Identify which cell holds the provided text, then report its [X, Y] central coordinate. 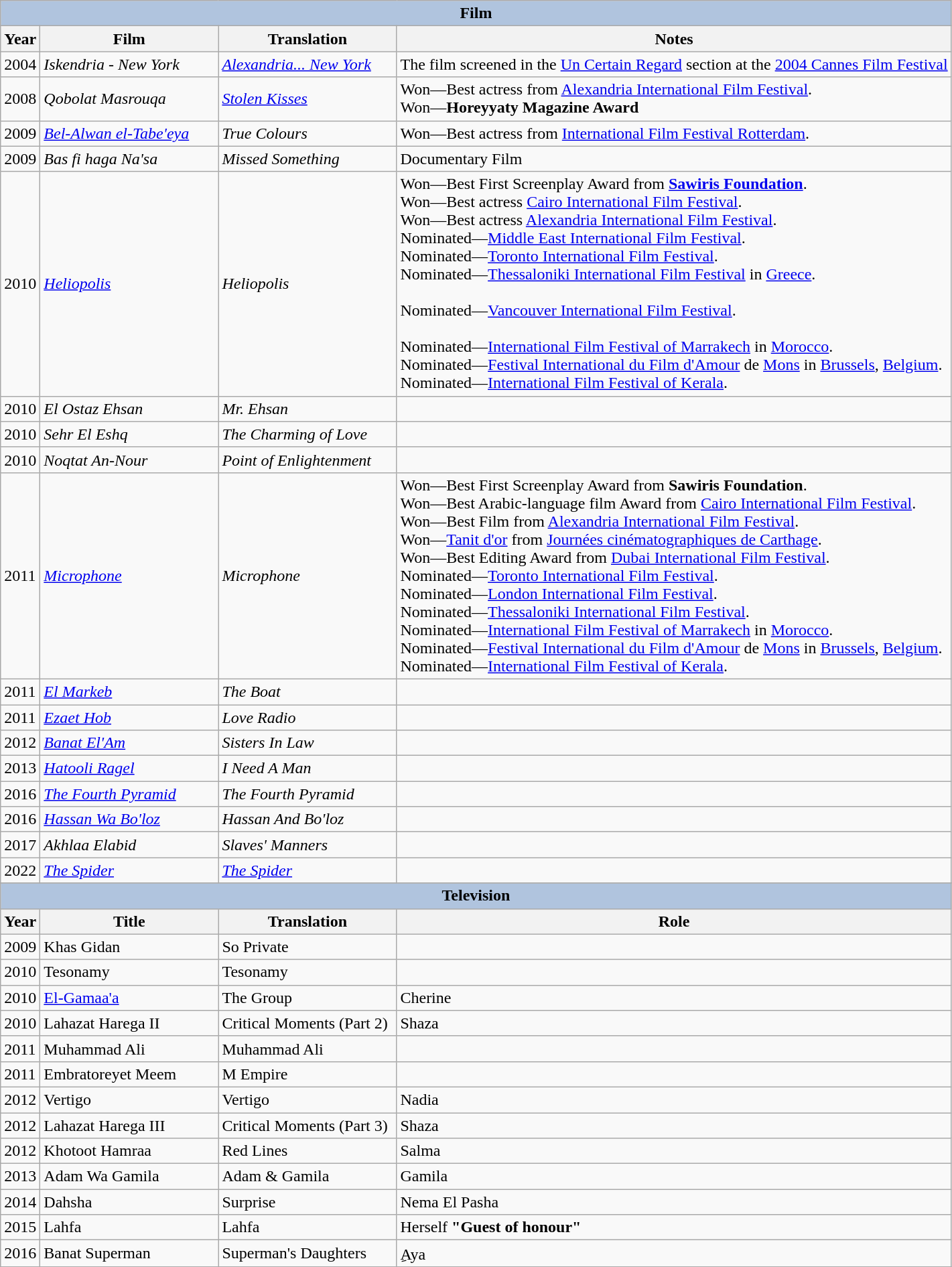
Bel-Alwan el-Tabe'eya [129, 133]
Love Radio [308, 718]
2008 [20, 99]
ِAya [674, 1254]
Banat Superman [129, 1254]
Lahazat Harega II [129, 1023]
The Group [308, 998]
Adam Wa Gamila [129, 1177]
Red Lines [308, 1151]
2014 [20, 1202]
Superman's Daughters [308, 1254]
Ezaet Hob [129, 718]
Iskendria - New York [129, 64]
Point of Enlightenment [308, 460]
El Markeb [129, 691]
Bas fi haga Na'sa [129, 159]
El-Gamaa'a [129, 998]
Adam & Gamila [308, 1177]
Slaves' Manners [308, 845]
Won—Best actress from International Film Festival Rotterdam. [674, 133]
Salma [674, 1151]
2022 [20, 870]
Qobolat Masrouqa [129, 99]
Critical Moments (Part 2) [308, 1023]
Stolen Kisses [308, 99]
Hassan Wa Bo'loz [129, 819]
Khotoot Hamraa [129, 1151]
Cherine [674, 998]
Hatooli Ragel [129, 769]
Lahazat Harega III [129, 1125]
Gamila [674, 1177]
2015 [20, 1227]
Television [476, 896]
Notes [674, 39]
2017 [20, 845]
The Charming of Love [308, 434]
Herself "Guest of honour" [674, 1227]
Nadia [674, 1099]
The Boat [308, 691]
Akhlaa Elabid [129, 845]
Embratoreyet Meem [129, 1074]
Sehr El Eshq [129, 434]
So Private [308, 947]
El Ostaz Ehsan [129, 409]
Nema El Pasha [674, 1202]
Hassan And Bo'loz [308, 819]
Alexandria... New York [308, 64]
Banat El'Am [129, 743]
2004 [20, 64]
Title [129, 921]
I Need A Man [308, 769]
Missed Something [308, 159]
Won—Best actress from Alexandria International Film Festival. Won—Horeyyaty Magazine Award [674, 99]
Role [674, 921]
Dahsha [129, 1202]
Critical Moments (Part 3) [308, 1125]
Noqtat An-Nour [129, 460]
True Colours [308, 133]
M Empire [308, 1074]
Surprise [308, 1202]
Sisters In Law [308, 743]
The film screened in the Un Certain Regard section at the 2004 Cannes Film Festival [674, 64]
Khas Gidan [129, 947]
Mr. Ehsan [308, 409]
Documentary Film [674, 159]
